Return [x, y] of the center of cell containing provided text 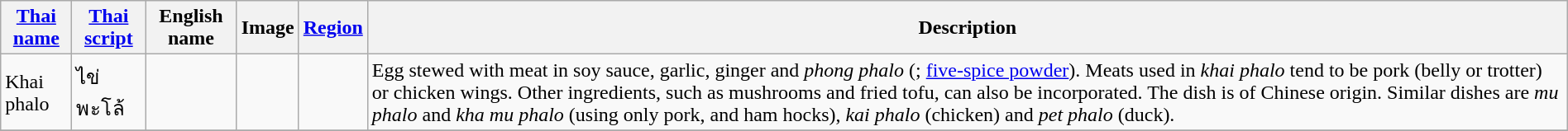
English name [191, 28]
Thai name [36, 28]
ไข่พะโล้ [109, 92]
Khai phalo [36, 92]
Image [268, 28]
Thai script [109, 28]
Region [332, 28]
Description [968, 28]
